Find where the given text appears and provide that cell's center as [x, y] coordinate. 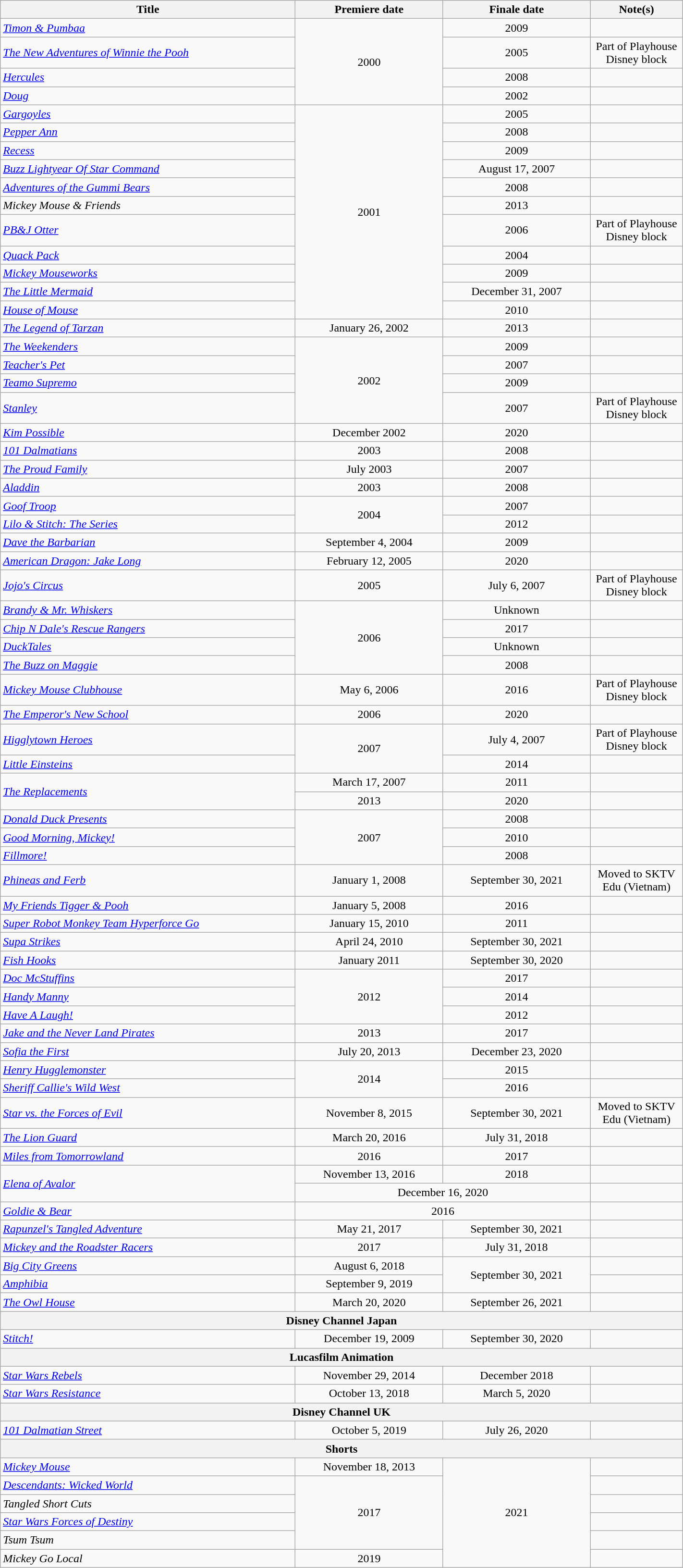
Henry Hugglemonster [148, 1070]
Chip N Dale's Rescue Rangers [148, 629]
March 20, 2016 [369, 1137]
Rapunzel's Tangled Adventure [148, 1229]
Buzz Lightyear Of Star Command [148, 169]
Sheriff Callie's Wild West [148, 1088]
March 5, 2020 [517, 1394]
Teacher's Pet [148, 365]
Jojo's Circus [148, 585]
Dave the Barbarian [148, 542]
November 29, 2014 [369, 1375]
January 2011 [369, 960]
101 Dalmatians [148, 451]
Star Wars Forces of Destiny [148, 1522]
DuckTales [148, 647]
November 13, 2016 [369, 1174]
Recess [148, 150]
September 26, 2021 [517, 1302]
Sofia the First [148, 1051]
2018 [517, 1174]
Super Robot Monkey Team Hyperforce Go [148, 924]
December 19, 2009 [369, 1339]
Goldie & Bear [148, 1210]
December 16, 2020 [443, 1192]
Doc McStuffins [148, 978]
The Lion Guard [148, 1137]
Aladdin [148, 487]
2019 [369, 1558]
Little Einsteins [148, 764]
Shorts [341, 1448]
Elena of Avalor [148, 1183]
September 9, 2019 [369, 1284]
Jake and the Never Land Pirates [148, 1033]
October 13, 2018 [369, 1394]
The New Adventures of Winnie the Pooh [148, 53]
May 21, 2017 [369, 1229]
Stanley [148, 407]
Brandy & Mr. Whiskers [148, 610]
Star vs. the Forces of Evil [148, 1113]
December 2018 [517, 1375]
February 12, 2005 [369, 561]
January 5, 2008 [369, 905]
Lucasfilm Animation [341, 1357]
2000 [369, 62]
Lilo & Stitch: The Series [148, 524]
Mickey Mouse Clubhouse [148, 690]
The Owl House [148, 1302]
April 24, 2010 [369, 942]
Disney Channel UK [341, 1412]
Pepper Ann [148, 132]
Goof Troop [148, 506]
November 18, 2013 [369, 1467]
Teamo Supremo [148, 383]
Mickey and the Roadster Racers [148, 1247]
September 4, 2004 [369, 542]
Title [148, 10]
March 17, 2007 [369, 782]
Star Wars Resistance [148, 1394]
May 6, 2006 [369, 690]
Fish Hooks [148, 960]
August 17, 2007 [517, 169]
Finale date [517, 10]
Have A Laugh! [148, 1015]
October 5, 2019 [369, 1430]
Stitch! [148, 1339]
Donald Duck Presents [148, 819]
Fillmore! [148, 855]
The Weekenders [148, 346]
Mickey Mouse & Friends [148, 205]
My Friends Tigger & Pooh [148, 905]
Premiere date [369, 10]
The Little Mermaid [148, 292]
Gargoyles [148, 114]
2015 [517, 1070]
101 Dalmatian Street [148, 1430]
December 2002 [369, 432]
July 4, 2007 [517, 739]
Handy Manny [148, 997]
Mickey Mouse [148, 1467]
January 1, 2008 [369, 880]
PB&J Otter [148, 230]
The Buzz on Maggie [148, 665]
The Replacements [148, 791]
The Emperor's New School [148, 715]
Disney Channel Japan [341, 1321]
July 26, 2020 [517, 1430]
August 6, 2018 [369, 1266]
December 31, 2007 [517, 292]
July 6, 2007 [517, 585]
Big City Greens [148, 1266]
American Dragon: Jake Long [148, 561]
2001 [369, 212]
House of Mouse [148, 310]
Descendants: Wicked World [148, 1485]
Amphibia [148, 1284]
Timon & Pumbaa [148, 28]
Miles from Tomorrowland [148, 1156]
Tangled Short Cuts [148, 1504]
Mickey Go Local [148, 1558]
December 23, 2020 [517, 1051]
Kim Possible [148, 432]
July 20, 2013 [369, 1051]
July 2003 [369, 469]
Higglytown Heroes [148, 739]
The Legend of Tarzan [148, 328]
March 20, 2020 [369, 1302]
Star Wars Rebels [148, 1375]
January 15, 2010 [369, 924]
Hercules [148, 77]
Adventures of the Gummi Bears [148, 187]
Tsum Tsum [148, 1540]
2021 [517, 1512]
November 8, 2015 [369, 1113]
Phineas and Ferb [148, 880]
January 26, 2002 [369, 328]
The Proud Family [148, 469]
Supa Strikes [148, 942]
Note(s) [636, 10]
Good Morning, Mickey! [148, 837]
Doug [148, 96]
Mickey Mouseworks [148, 273]
Quack Pack [148, 255]
